Identify which cell holds the provided text, then report its [X, Y] central coordinate. 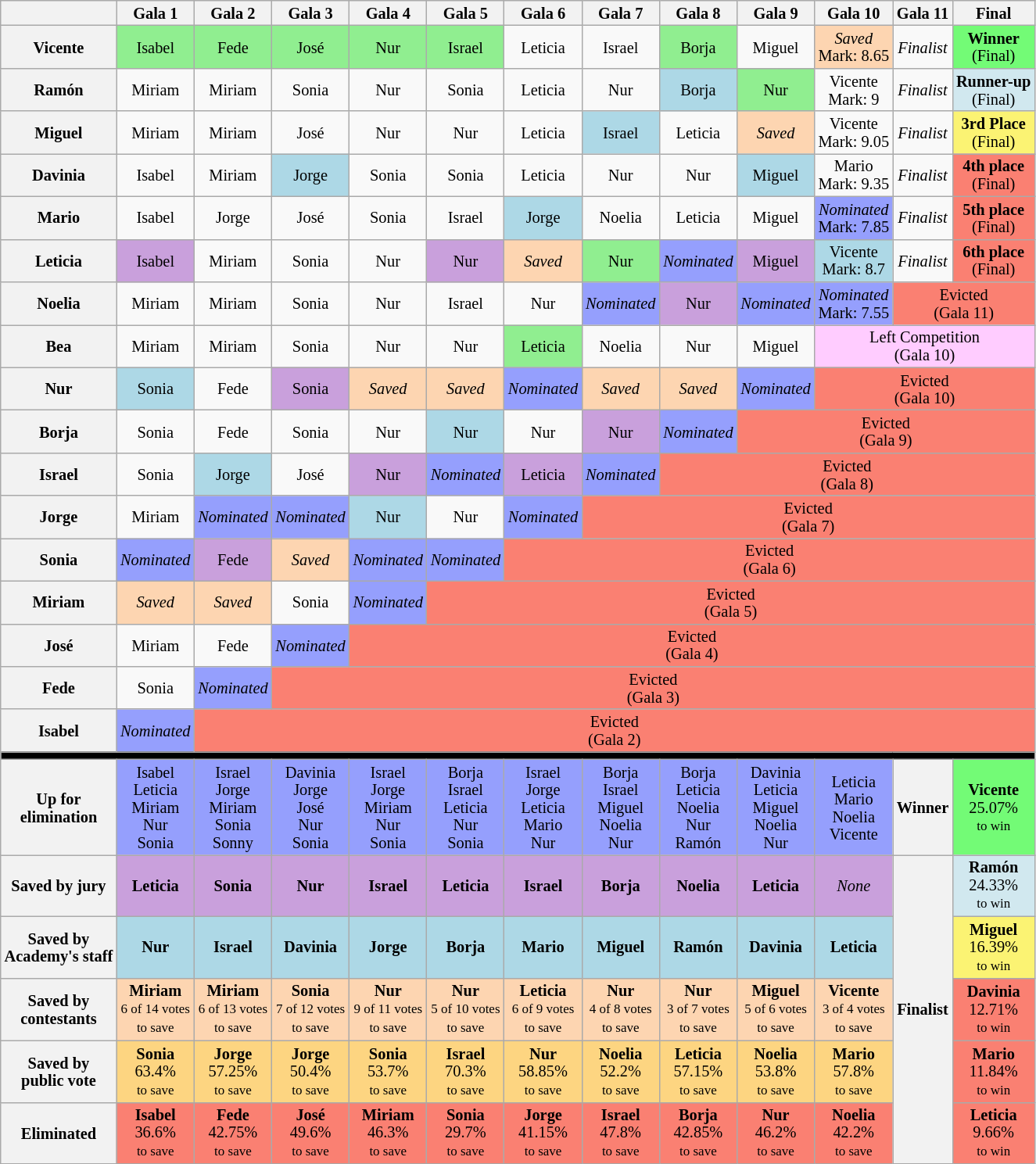
Eliminated [59, 1134]
Sonia29.7%to save [466, 1134]
Evicted(Gala 8) [847, 474]
Nur9 of 11 votesto save [388, 1009]
Sonia53.7%to save [388, 1071]
Sonia63.4%to save [155, 1071]
IsraelJorgeLeticiaMarioNur [543, 807]
Gala 9 [776, 13]
Gala 4 [388, 13]
Isabel36.6%to save [155, 1134]
Winner [923, 807]
Nur4 of 8 votesto save [621, 1009]
Gala 8 [697, 13]
Gala 5 [466, 13]
Saved bypublic vote [59, 1071]
Leticia6 of 9 votesto save [543, 1009]
Saved by jury [59, 885]
Miriam46.3%to save [388, 1134]
Evicted(Gala 10) [925, 389]
MarioMark: 9.35 [854, 175]
Israel70.3%to save [466, 1071]
Miguel16.39%to win [993, 947]
Nur46.2%to save [776, 1134]
Davinia12.71%to win [993, 1009]
Gala 7 [621, 13]
Evicted(Gala 6) [769, 560]
6th place(Final) [993, 261]
3rd Place(Final) [993, 133]
Nur5 of 10 votesto save [466, 1009]
Jorge41.15%to save [543, 1134]
Nur58.85%to save [543, 1071]
Noelia42.2%to save [854, 1134]
VicenteMark: 8.7 [854, 261]
VicenteMark: 9 [854, 89]
Jorge50.4%to save [310, 1071]
Noelia52.2%to save [621, 1071]
Israel47.8%to save [621, 1134]
4th place(Final) [993, 175]
IsabelLeticiaMiriamNurSonia [155, 807]
DaviniaLeticiaMiguelNoeliaNur [776, 807]
NominatedMark: 7.55 [854, 303]
5th place(Final) [993, 217]
Up forelimination [59, 807]
Runner-up(Final) [993, 89]
LeticiaMarioNoeliaVicente [854, 807]
Evicted(Gala 11) [963, 303]
IsraelJorgeMiriamNurSonia [388, 807]
Evicted(Gala 2) [615, 730]
Vicente3 of 4 votesto save [854, 1009]
Evicted(Gala 7) [808, 518]
None [854, 885]
Sonia7 of 12 votesto save [310, 1009]
Jorge57.25%to save [233, 1071]
Fede42.75%to save [233, 1134]
VicenteMark: 9.05 [854, 133]
SavedMark: 8.65 [854, 47]
Winner(Final) [993, 47]
BorjaLeticiaNoeliaNurRamón [697, 807]
Saved byAcademy's staff [59, 947]
NominatedMark: 7.85 [854, 217]
José49.6%to save [310, 1134]
Vicente [59, 47]
Leticia9.66%to win [993, 1134]
Ramón24.33%to win [993, 885]
Leticia57.15%to save [697, 1071]
Left Competition(Gala 10) [925, 346]
Miguel5 of 6 votesto save [776, 1009]
BorjaIsraelLeticiaNurSonia [466, 807]
IsraelJorgeMiriamSoniaSonny [233, 807]
Evicted(Gala 5) [730, 602]
BorjaIsraelMiguelNoeliaNur [621, 807]
Gala 1 [155, 13]
Mario11.84%to win [993, 1071]
Gala 6 [543, 13]
Borja42.85%to save [697, 1134]
Gala 10 [854, 13]
Nur3 of 7 votesto save [697, 1009]
Evicted(Gala 4) [693, 646]
Bea [59, 346]
Miriam6 of 13 votesto save [233, 1009]
Mario57.8%to save [854, 1071]
Final [993, 13]
Evicted(Gala 9) [885, 432]
Noelia53.8%to save [776, 1071]
Evicted(Gala 3) [653, 688]
Gala 3 [310, 13]
Vicente25.07%to win [993, 807]
Gala 11 [923, 13]
Saved bycontestants [59, 1009]
DaviniaJorgeJoséNurSonia [310, 807]
Gala 2 [233, 13]
Miriam6 of 14 votesto save [155, 1009]
